Detect which cell encompasses the target text, then output its (x, y) center coordinate. 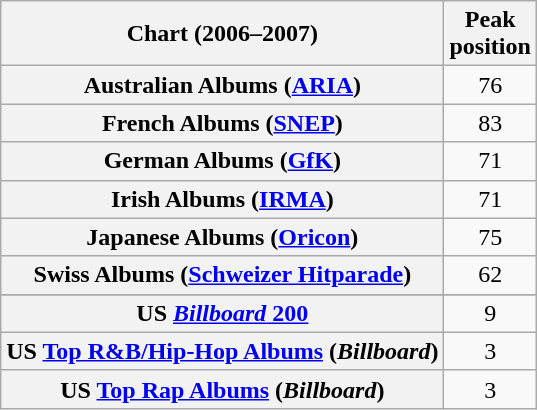
Peakposition (490, 34)
US Billboard 200 (222, 313)
62 (490, 275)
9 (490, 313)
76 (490, 85)
US Top R&B/Hip-Hop Albums (Billboard) (222, 351)
83 (490, 123)
Irish Albums (IRMA) (222, 199)
75 (490, 237)
Japanese Albums (Oricon) (222, 237)
German Albums (GfK) (222, 161)
Chart (2006–2007) (222, 34)
US Top Rap Albums (Billboard) (222, 389)
Australian Albums (ARIA) (222, 85)
French Albums (SNEP) (222, 123)
Swiss Albums (Schweizer Hitparade) (222, 275)
